Search for the cell housing the specified text and yield its [x, y] center coordinate. 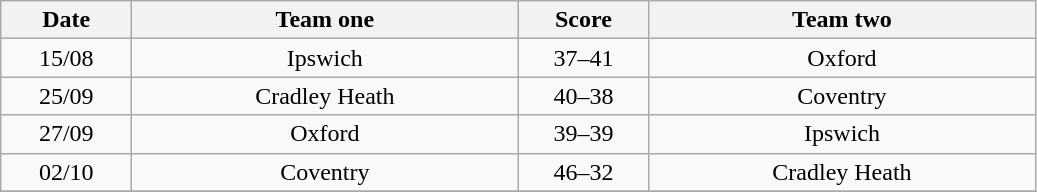
27/09 [66, 134]
46–32 [584, 172]
Date [66, 20]
Team one [325, 20]
37–41 [584, 58]
40–38 [584, 96]
15/08 [66, 58]
Team two [842, 20]
02/10 [66, 172]
25/09 [66, 96]
39–39 [584, 134]
Score [584, 20]
